From the cell containing the given text, extract its center point as (X, Y) coordinate. 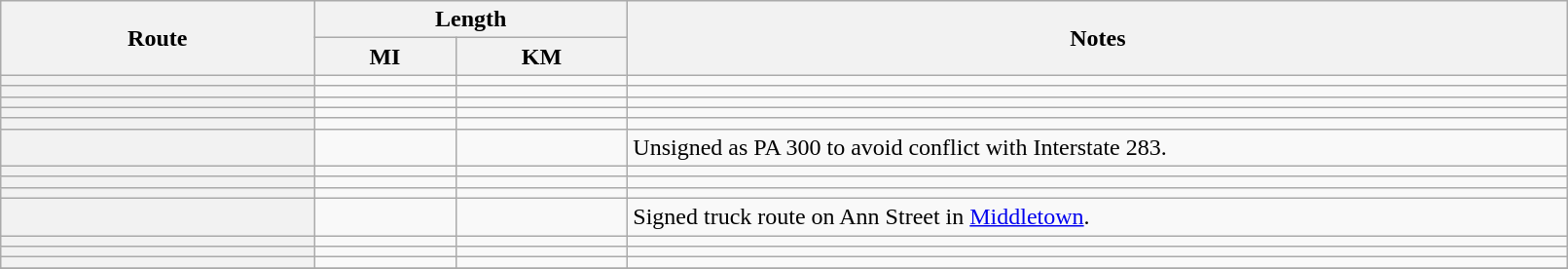
Unsigned as PA 300 to avoid conflict with Interstate 283. (1098, 147)
Route (158, 38)
KM (541, 57)
Signed truck route on Ann Street in Middletown. (1098, 216)
MI (385, 57)
Length (471, 19)
Notes (1098, 38)
